Identify which cell holds the provided text, then report its [X, Y] central coordinate. 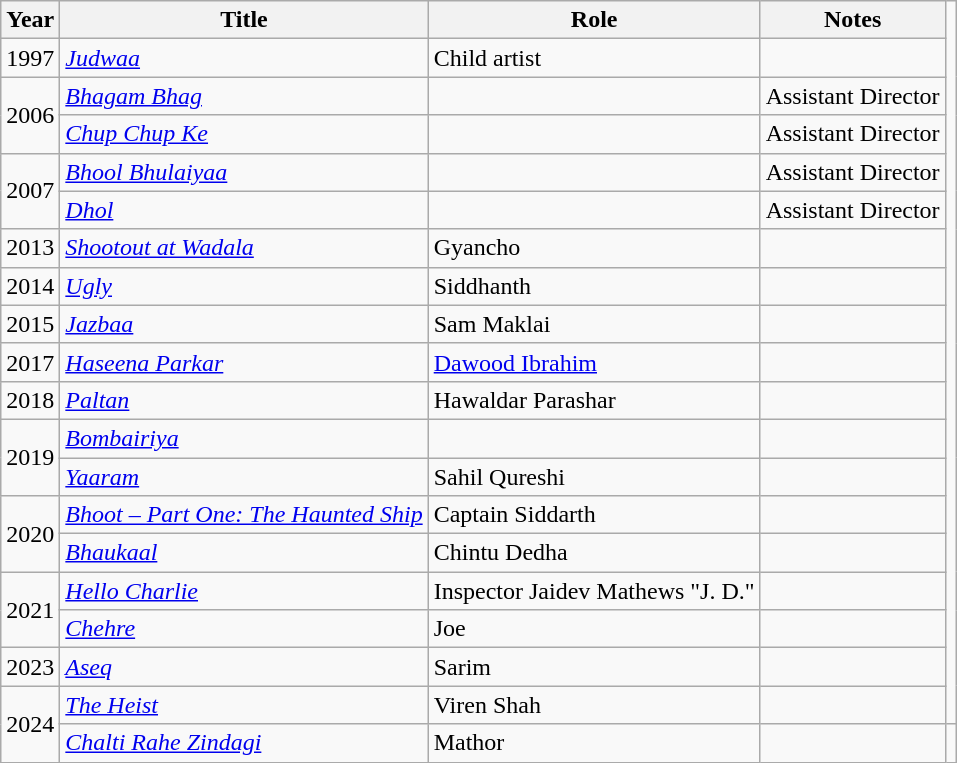
2015 [30, 324]
Year [30, 20]
Dawood Ibrahim [594, 362]
Aseq [244, 667]
2018 [30, 400]
Hello Charlie [244, 591]
Notes [852, 20]
1997 [30, 58]
2017 [30, 362]
Hawaldar Parashar [594, 400]
Sarim [594, 667]
Shootout at Wadala [244, 248]
Haseena Parkar [244, 362]
Viren Shah [594, 705]
Paltan [244, 400]
Sam Maklai [594, 324]
Chup Chup Ke [244, 134]
2006 [30, 115]
2014 [30, 286]
Sahil Qureshi [594, 477]
Bhool Bhulaiyaa [244, 172]
Captain Siddarth [594, 515]
Siddhanth [594, 286]
Title [244, 20]
2023 [30, 667]
Gyancho [594, 248]
2007 [30, 191]
2020 [30, 534]
Chalti Rahe Zindagi [244, 743]
Chintu Dedha [594, 553]
Judwaa [244, 58]
Joe [594, 629]
Jazbaa [244, 324]
Dhol [244, 210]
Chehre [244, 629]
2021 [30, 610]
Bhoot – Part One: The Haunted Ship [244, 515]
Bhaukaal [244, 553]
Bombairiya [244, 438]
Yaaram [244, 477]
Role [594, 20]
Ugly [244, 286]
2013 [30, 248]
The Heist [244, 705]
Bhagam Bhag [244, 96]
2019 [30, 457]
Inspector Jaidev Mathews "J. D." [594, 591]
Mathor [594, 743]
Child artist [594, 58]
2024 [30, 724]
